Detect which cell encompasses the target text, then output its [x, y] center coordinate. 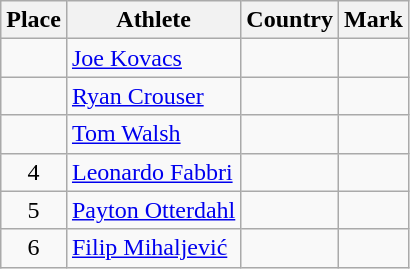
4 [34, 172]
Athlete [153, 20]
Payton Otterdahl [153, 210]
Leonardo Fabbri [153, 172]
Country [290, 20]
Ryan Crouser [153, 96]
Filip Mihaljević [153, 248]
6 [34, 248]
Joe Kovacs [153, 58]
Place [34, 20]
Mark [374, 20]
Tom Walsh [153, 134]
5 [34, 210]
